Pinpoint the cell where the given text exists, returning its [X, Y] midpoint coordinate. 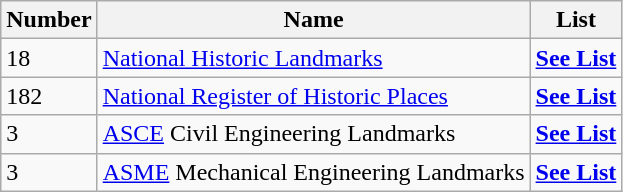
ASME Mechanical Engineering Landmarks [314, 172]
Name [314, 20]
182 [49, 96]
ASCE Civil Engineering Landmarks [314, 134]
Number [49, 20]
List [576, 20]
National Historic Landmarks [314, 58]
18 [49, 58]
National Register of Historic Places [314, 96]
